Return [X, Y] of the center of cell containing provided text 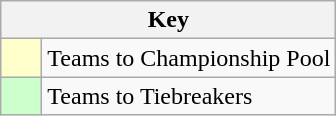
Teams to Tiebreakers [189, 96]
Key [168, 20]
Teams to Championship Pool [189, 58]
